Return [x, y] of the center of cell containing provided text 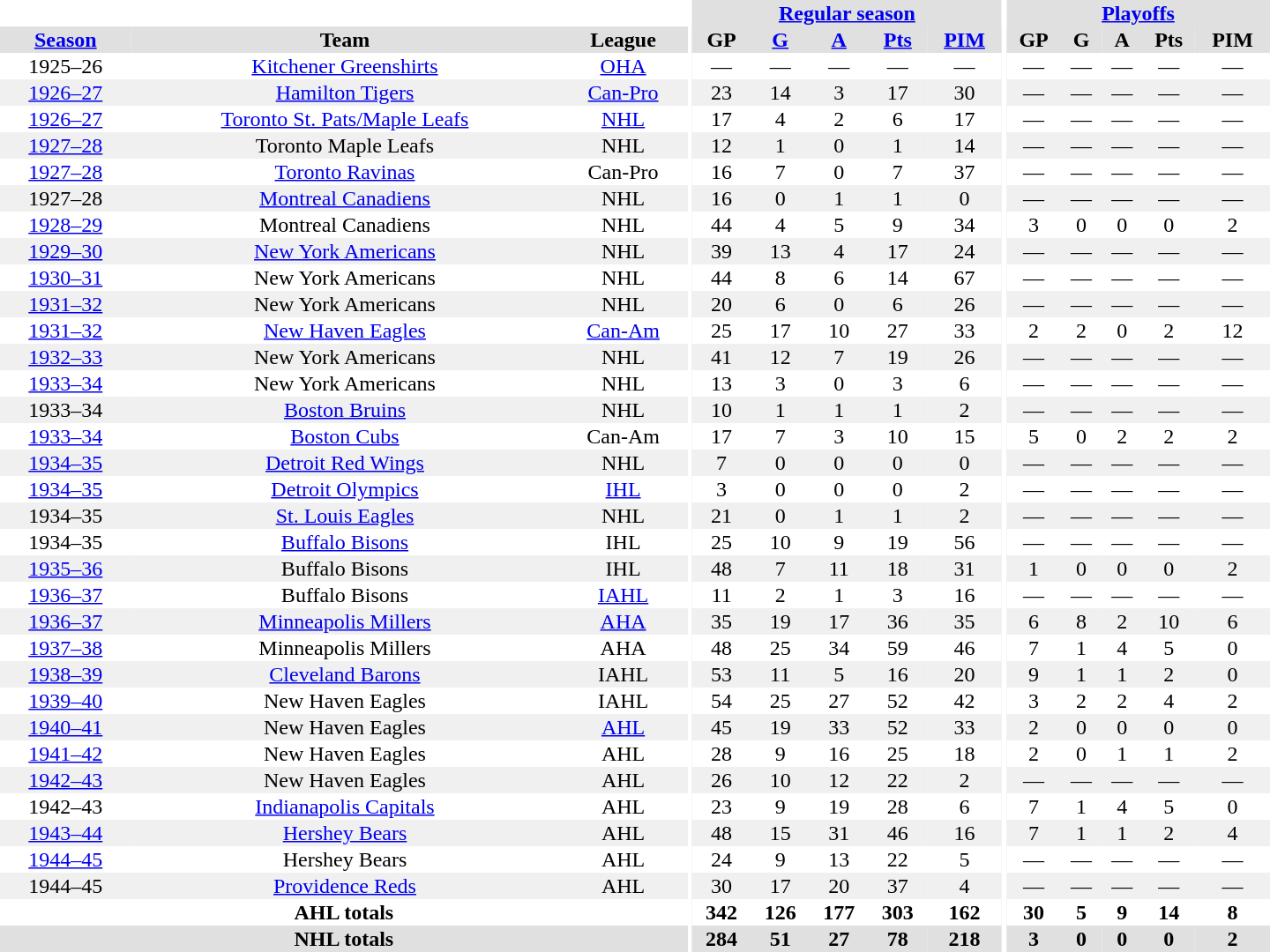
OHA [623, 66]
126 [780, 912]
42 [965, 701]
Providence Reds [346, 886]
78 [898, 939]
Toronto Ravinas [346, 172]
St. Louis Eagles [346, 516]
Detroit Olympics [346, 489]
Toronto St. Pats/Maple Leafs [346, 119]
21 [721, 516]
Boston Cubs [346, 436]
51 [780, 939]
59 [898, 648]
1943–44 [65, 833]
162 [965, 912]
1935–36 [65, 569]
67 [965, 278]
342 [721, 912]
1929–30 [65, 251]
36 [898, 621]
AHL totals [344, 912]
1940–41 [65, 727]
45 [721, 727]
1941–42 [65, 754]
Season [65, 40]
1938–39 [65, 674]
1939–40 [65, 701]
39 [721, 251]
Cleveland Barons [346, 674]
1928–29 [65, 225]
NHL totals [344, 939]
41 [721, 357]
Indianapolis Capitals [346, 807]
303 [898, 912]
1930–31 [65, 278]
Regular season [847, 13]
Playoffs [1138, 13]
177 [840, 912]
1925–26 [65, 66]
54 [721, 701]
1937–38 [65, 648]
Boston Bruins [346, 410]
1932–33 [65, 357]
218 [965, 939]
Toronto Maple Leafs [346, 145]
Detroit Red Wings [346, 463]
Team [346, 40]
53 [721, 674]
League [623, 40]
Kitchener Greenshirts [346, 66]
56 [965, 542]
Hamilton Tigers [346, 93]
284 [721, 939]
